From the cell containing the given text, extract its center point as (X, Y) coordinate. 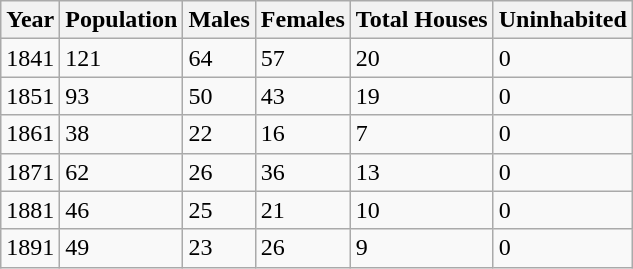
46 (122, 210)
25 (219, 210)
1841 (30, 58)
1861 (30, 134)
Total Houses (422, 20)
7 (422, 134)
16 (302, 134)
13 (422, 172)
121 (122, 58)
1871 (30, 172)
38 (122, 134)
64 (219, 58)
1851 (30, 96)
43 (302, 96)
62 (122, 172)
50 (219, 96)
Population (122, 20)
19 (422, 96)
Males (219, 20)
1891 (30, 248)
20 (422, 58)
36 (302, 172)
Females (302, 20)
23 (219, 248)
Year (30, 20)
Uninhabited (562, 20)
57 (302, 58)
9 (422, 248)
22 (219, 134)
93 (122, 96)
21 (302, 210)
49 (122, 248)
10 (422, 210)
1881 (30, 210)
